Capture the cell that displays the provided text and extract its [X, Y] central coordinate. 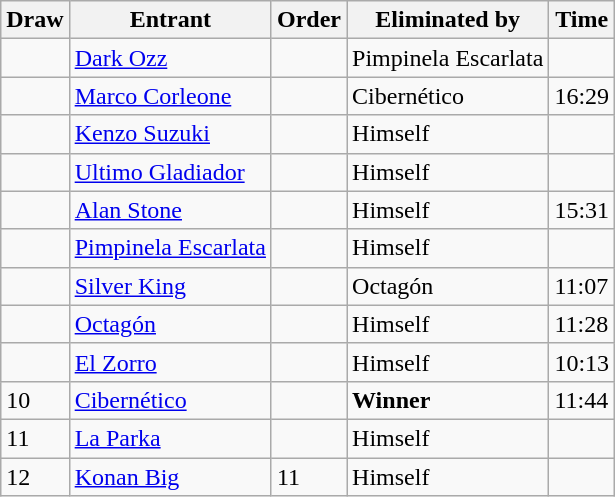
Ultimo Gladiador [170, 172]
11:07 [582, 286]
Order [308, 20]
Kenzo Suzuki [170, 134]
Konan Big [170, 477]
Entrant [170, 20]
Alan Stone [170, 210]
Silver King [170, 286]
10 [35, 400]
16:29 [582, 96]
La Parka [170, 438]
El Zorro [170, 362]
Draw [35, 20]
Marco Corleone [170, 96]
10:13 [582, 362]
Time [582, 20]
Dark Ozz [170, 58]
12 [35, 477]
15:31 [582, 210]
Winner [448, 400]
Eliminated by [448, 20]
11:44 [582, 400]
11:28 [582, 324]
